Return the [x, y] coordinate for the center point of the cell that contains the specified text.  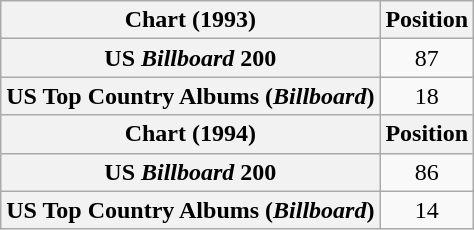
86 [427, 172]
14 [427, 210]
Chart (1993) [190, 20]
87 [427, 58]
Chart (1994) [190, 134]
18 [427, 96]
